From the cell containing the given text, extract its center point as [x, y] coordinate. 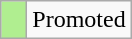
Promoted [79, 20]
